Pinpoint the cell where the given text exists, returning its (X, Y) midpoint coordinate. 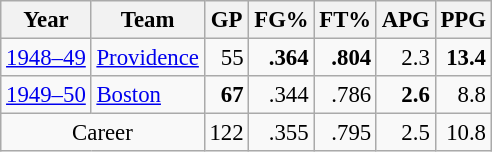
1949–50 (46, 95)
.786 (346, 95)
55 (226, 58)
10.8 (463, 133)
PPG (463, 20)
Year (46, 20)
2.3 (406, 58)
67 (226, 95)
.364 (282, 58)
Career (102, 133)
Team (148, 20)
Boston (148, 95)
2.6 (406, 95)
FT% (346, 20)
122 (226, 133)
13.4 (463, 58)
Providence (148, 58)
.795 (346, 133)
.355 (282, 133)
2.5 (406, 133)
APG (406, 20)
FG% (282, 20)
8.8 (463, 95)
.804 (346, 58)
GP (226, 20)
.344 (282, 95)
1948–49 (46, 58)
